Capture the cell that displays the provided text and extract its [X, Y] central coordinate. 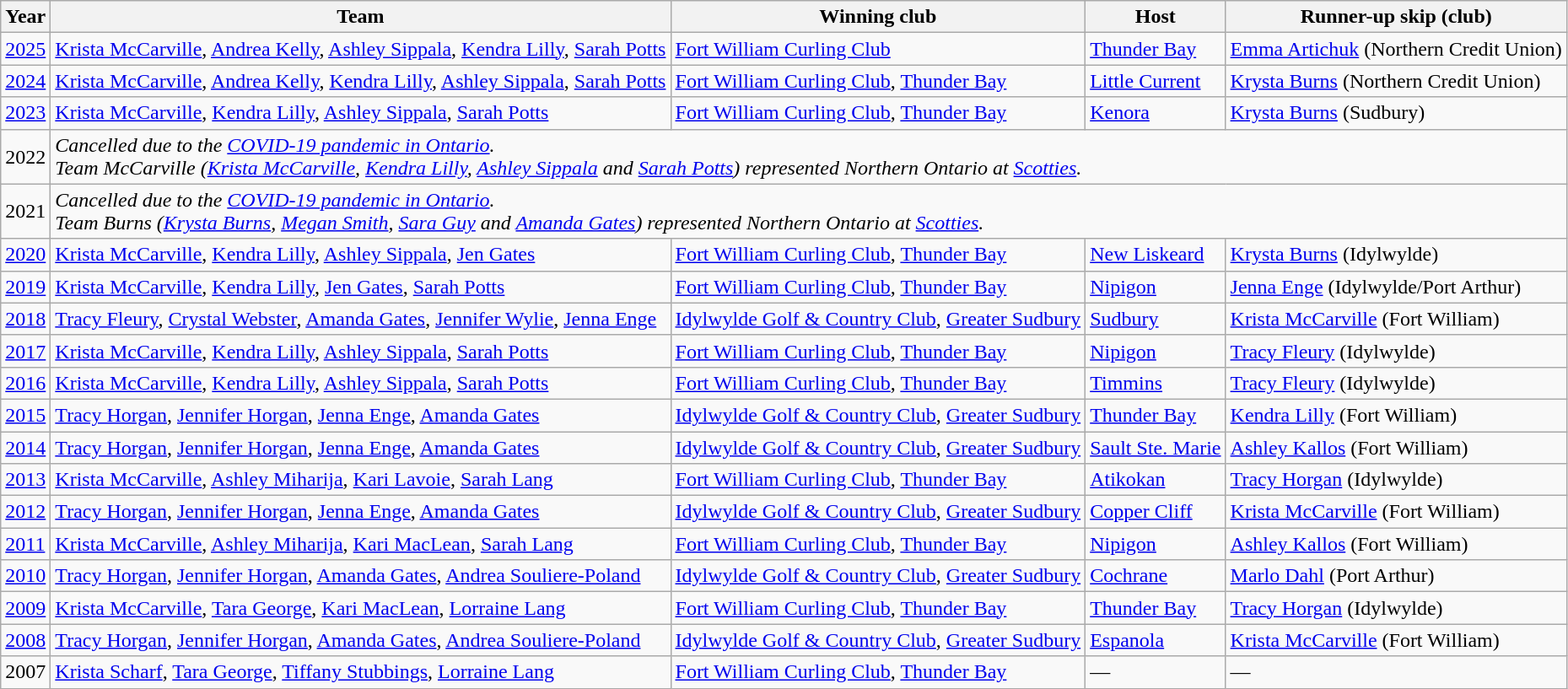
Marlo Dahl (Port Arthur) [1396, 576]
Cochrane [1156, 576]
Winning club [878, 17]
Kendra Lilly (Fort William) [1396, 415]
Krista McCarville, Andrea Kelly, Kendra Lilly, Ashley Sippala, Sarah Potts [361, 81]
Kenora [1156, 113]
Fort William Curling Club [878, 49]
Krysta Burns (Sudbury) [1396, 113]
Krista McCarville, Andrea Kelly, Ashley Sippala, Kendra Lilly, Sarah Potts [361, 49]
Timmins [1156, 383]
2012 [25, 512]
2024 [25, 81]
2015 [25, 415]
Krysta Burns (Idylwylde) [1396, 255]
Krista McCarville, Kendra Lilly, Jen Gates, Sarah Potts [361, 287]
Krista Scharf, Tara George, Tiffany Stubbings, Lorraine Lang [361, 672]
Sudbury [1156, 319]
2019 [25, 287]
Jenna Enge (Idylwylde/Port Arthur) [1396, 287]
Krista McCarville, Kendra Lilly, Ashley Sippala, Jen Gates [361, 255]
2009 [25, 608]
Team [361, 17]
Runner-up skip (club) [1396, 17]
Krista McCarville, Ashley Miharija, Kari MacLean, Sarah Lang [361, 544]
2010 [25, 576]
2007 [25, 672]
2013 [25, 480]
Krista McCarville, Tara George, Kari MacLean, Lorraine Lang [361, 608]
New Liskeard [1156, 255]
Krista McCarville, Ashley Miharija, Kari Lavoie, Sarah Lang [361, 480]
Little Current [1156, 81]
2023 [25, 113]
2011 [25, 544]
2018 [25, 319]
Emma Artichuk (Northern Credit Union) [1396, 49]
Tracy Fleury, Crystal Webster, Amanda Gates, Jennifer Wylie, Jenna Enge [361, 319]
2021 [25, 211]
Copper Cliff [1156, 512]
Host [1156, 17]
2008 [25, 640]
Year [25, 17]
Krysta Burns (Northern Credit Union) [1396, 81]
2020 [25, 255]
Atikokan [1156, 480]
2022 [25, 157]
2017 [25, 351]
2025 [25, 49]
Sault Ste. Marie [1156, 448]
2014 [25, 448]
Espanola [1156, 640]
2016 [25, 383]
